Identify which cell holds the provided text, then report its [X, Y] central coordinate. 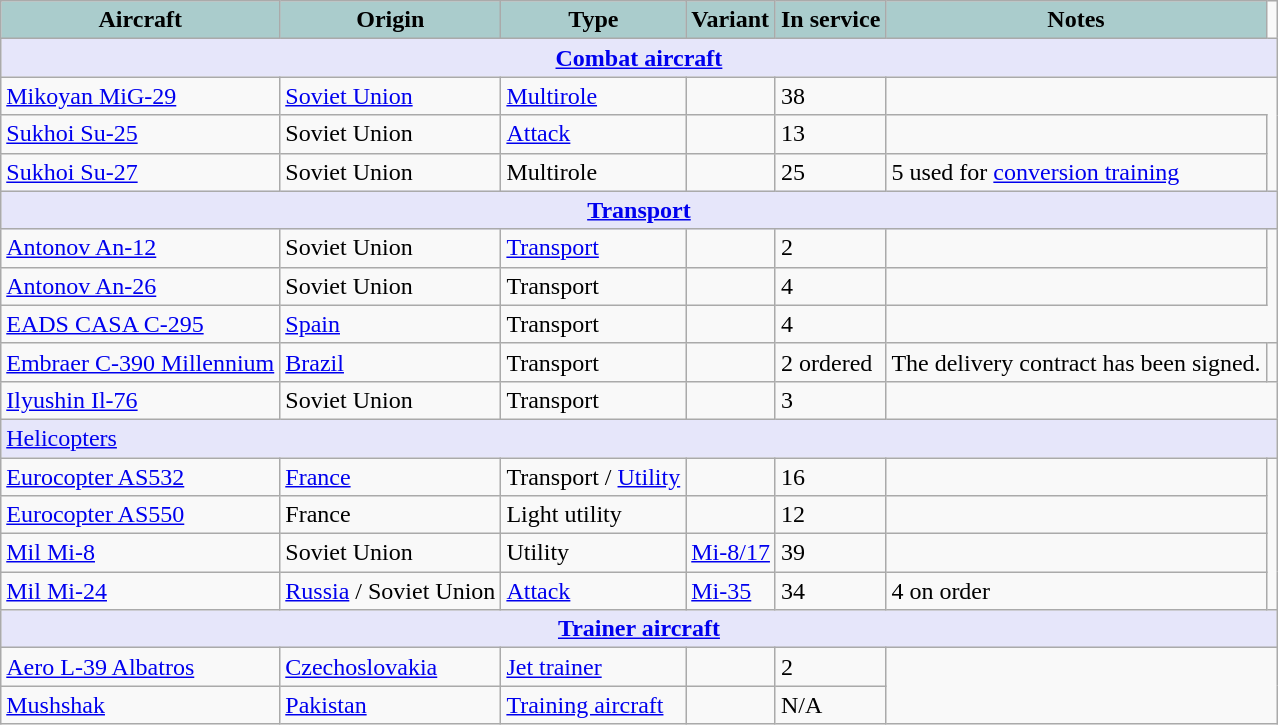
Mikoyan MiG-29 [140, 96]
Jet trainer [594, 667]
12 [830, 515]
Czechoslovakia [390, 667]
4 on order [1076, 591]
EADS CASA C-295 [140, 324]
Mi-8/17 [731, 553]
Eurocopter AS532 [140, 477]
Brazil [390, 362]
Training aircraft [594, 705]
Spain [390, 324]
Mushshak [140, 705]
Aero L-39 Albatros [140, 667]
Mi-35 [731, 591]
Eurocopter AS550 [140, 515]
Antonov An-26 [140, 286]
In service [830, 20]
Origin [390, 20]
2 ordered [830, 362]
Embraer C-390 Millennium [140, 362]
Variant [731, 20]
Helicopters [639, 438]
16 [830, 477]
Ilyushin Il-76 [140, 400]
25 [830, 172]
Combat aircraft [639, 58]
Notes [1076, 20]
Type [594, 20]
Mil Mi-24 [140, 591]
Light utility [594, 515]
Transport / Utility [594, 477]
5 used for conversion training [1076, 172]
Pakistan [390, 705]
39 [830, 553]
34 [830, 591]
13 [830, 134]
Russia / Soviet Union [390, 591]
Antonov An-12 [140, 248]
Sukhoi Su-27 [140, 172]
Mil Mi-8 [140, 553]
The delivery contract has been signed. [1076, 362]
N/A [830, 705]
38 [830, 96]
Aircraft [140, 20]
Utility [594, 553]
3 [830, 400]
Sukhoi Su-25 [140, 134]
Trainer aircraft [639, 629]
